Pinpoint the cell where the given text exists, returning its [x, y] midpoint coordinate. 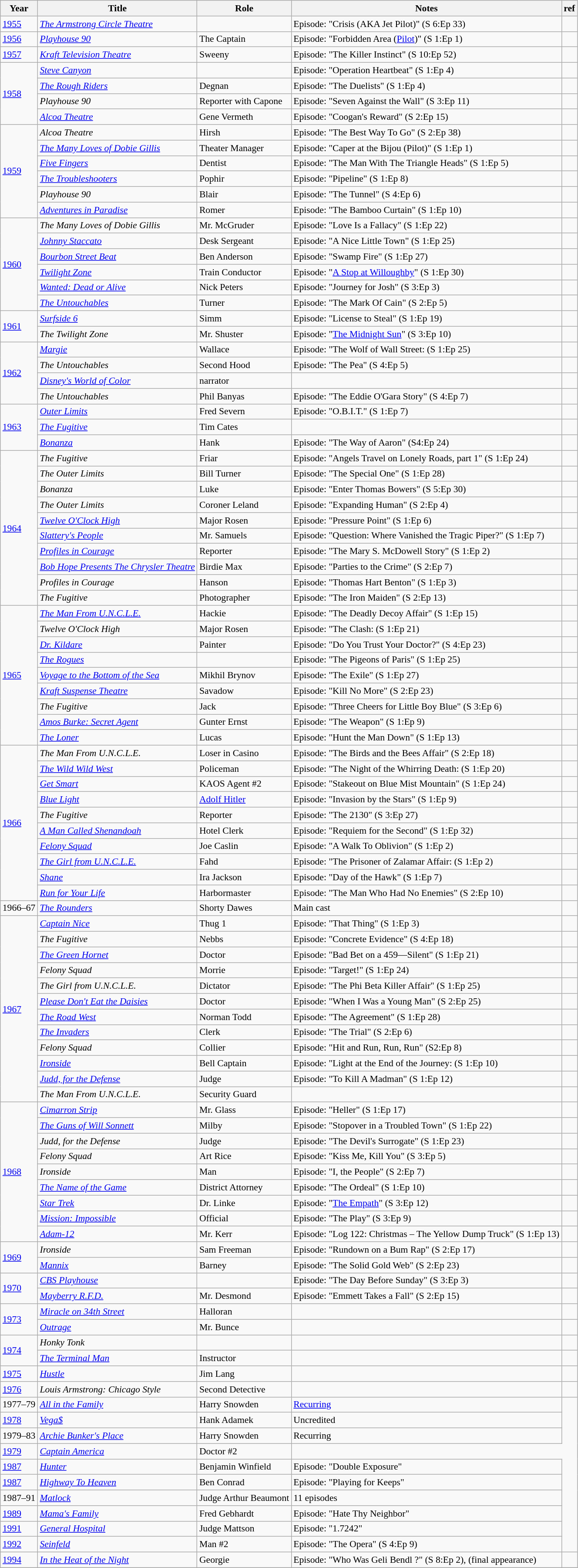
Episode: "The Empath" (S 3:Ep 12) [427, 1203]
Jack [244, 706]
Episode: "O.B.I.T." (S 1:Ep 7) [427, 412]
Episode: "Crisis (AKA Jet Pilot)" (S 6:Ep 33) [427, 24]
Episode: "I, the People" (S 2:Ep 7) [427, 1172]
Episode: "Light at the End of the Journey: (S 1:Ep 10) [427, 1064]
Honky Tonk [117, 1343]
Episode: "Parties to the Crime" (S 2:Ep 7) [427, 567]
Shane [117, 877]
1961 [19, 327]
Voyage to the Bottom of the Sea [117, 676]
CBS Playhouse [117, 1281]
Steve Canyon [117, 71]
Episode: "Bad Bet on a 459—Silent" (S 1:Ep 21) [427, 955]
Episode: "Stopover in a Troubled Town" (S 1:Ep 22) [427, 1125]
Episode: "1.7242" [427, 1529]
The Invaders [117, 1032]
Episode: "The Opera" (S 4:Ep 9) [427, 1544]
Episode: "Requiem for the Second" (S 1:Ep 32) [427, 831]
1992 [19, 1544]
Nick Peters [244, 287]
Episode: "Target!" (S 1:Ep 24) [427, 970]
Benjamin Winfield [244, 1467]
Phil Banyas [244, 396]
Episode: "Expanding Human" (S 2:Ep 4) [427, 505]
Episode: "Seven Against the Wall" (S 3:Ep 11) [427, 101]
Episode: "Question: Where Vanished the Tragic Piper?" (S 1:Ep 7) [427, 536]
ref [569, 8]
Official [244, 1219]
Man #2 [244, 1544]
Episode: "The Exile" (S 1:Ep 27) [427, 676]
Nebbs [244, 939]
Turner [244, 303]
Episode: "The Ordeal" (S 1:Ep 10) [427, 1188]
Archie Bunker's Place [117, 1436]
Margie [117, 350]
Gunter Ernst [244, 722]
The Name of the Game [117, 1188]
1957 [19, 55]
Mr. McGruder [244, 226]
Second Hood [244, 365]
Security Guard [244, 1095]
Captain Nice [117, 924]
Painter [244, 645]
Savadow [244, 691]
1979–83 [19, 1436]
Blair [244, 195]
Blue Light [117, 800]
Vega$ [117, 1420]
Outer Limits [117, 412]
Episode: "Hunt the Man Down" (S 1:Ep 13) [427, 738]
Episode: "The Trial" (S 2:Ep 6) [427, 1032]
Mannix [117, 1265]
Romer [244, 210]
1974 [19, 1350]
Episode: "The Tunnel" (S 4:Ep 6) [427, 195]
The Rounders [117, 908]
Amos Burke: Secret Agent [117, 722]
1991 [19, 1529]
Matlock [117, 1498]
narrator [244, 381]
Episode: "A Nice Little Town" (S 1:Ep 25) [427, 241]
Bell Captain [244, 1064]
Episode: "The Duelists" (S 1:Ep 4) [427, 86]
1978 [19, 1420]
Mr. Samuels [244, 536]
Episode: "The Way of Aaron" (S4:Ep 24) [427, 443]
District Attorney [244, 1188]
Episode: "The Birds and the Bees Affair" (S 2:Ep 18) [427, 753]
Role [244, 8]
Episode: "The Man Who Had No Enemies" (S 2:Ep 10) [427, 893]
Episode: "Swamp Fire" (S 1:Ep 27) [427, 257]
Mission: Impossible [117, 1219]
Mikhil Brynov [244, 676]
Episode: "Enter Thomas Bowers" (S 5:Ep 30) [427, 490]
Episode: "The Midnight Sun" (S 3:Ep 10) [427, 334]
The Troubleshooters [117, 179]
Episode: "The Agreement" (S 1:Ep 28) [427, 1017]
Please Don't Eat the Daisies [117, 1001]
Miracle on 34th Street [117, 1312]
Georgie [244, 1560]
Fred Gebhardt [244, 1514]
Second Detective [244, 1389]
1979 [19, 1451]
Johnny Staccato [117, 241]
Halloran [244, 1312]
Gene Vermeth [244, 117]
The Twilight Zone [117, 334]
1994 [19, 1560]
Episode: "Operation Heartbeat" (S 1:Ep 4) [427, 71]
Episode: "The Special One" (S 1:Ep 28) [427, 474]
Kraft Television Theatre [117, 55]
Episode: "Log 122: Christmas – The Yellow Dump Truck" (S 1:Ep 13) [427, 1234]
Episode: "Rundown on a Bum Rap" (S 2:Ep 17) [427, 1250]
Seinfeld [117, 1544]
Episode: "The Eddie O'Gara Story" (S 4:Ep 7) [427, 396]
Harbormaster [244, 893]
Episode: "The Killer Instinct" (S 10:Ep 52) [427, 55]
Mr. Shuster [244, 334]
Kraft Suspense Theatre [117, 691]
In the Heat of the Night [117, 1560]
Clerk [244, 1032]
Get Smart [117, 784]
1977–79 [19, 1405]
Mama's Family [117, 1514]
Instructor [244, 1358]
1970 [19, 1288]
Dictator [244, 986]
Sam Freeman [244, 1250]
Uncredited [427, 1420]
Slattery's People [117, 536]
1968 [19, 1173]
Episode: "The Day Before Sunday" (S 3:Ep 3) [427, 1281]
Adventures in Paradise [117, 210]
Pophir [244, 179]
Episode: "Three Cheers for Little Boy Blue" (S 3:Ep 6) [427, 706]
Episode: "Thomas Hart Benton" (S 1:Ep 3) [427, 582]
Joe Caslin [244, 846]
Episode: "The Prisoner of Zalamar Affair: (S 1:Ep 2) [427, 862]
The Guns of Will Sonnett [117, 1125]
1964 [19, 528]
Year [19, 8]
1963 [19, 427]
Outrage [117, 1327]
Episode: "The Mary S. McDowell Story" (S 1:Ep 2) [427, 551]
Reporter with Capone [244, 101]
Fahd [244, 862]
Episode: "The Play" (S 3:Ep 9) [427, 1219]
1967 [19, 1009]
Morrie [244, 970]
Episode: "Hate Thy Neighbor" [427, 1514]
The Loner [117, 738]
Episode: "Hit and Run, Run, Run" (S2:Ep 8) [427, 1048]
Bill Turner [244, 474]
Sweeny [244, 55]
Bourbon Street Beat [117, 257]
Bob Hope Presents The Chrysler Theatre [117, 567]
Episode: "Invasion by the Stars" (S 1:Ep 9) [427, 800]
Hirsh [244, 132]
Thug 1 [244, 924]
Judge Arthur Beaumont [244, 1498]
Episode: "Concrete Evidence" (S 4:Ep 18) [427, 939]
Five Fingers [117, 163]
Hunter [117, 1467]
Milby [244, 1125]
Highway To Heaven [117, 1483]
Episode: "That Thing" (S 1:Ep 3) [427, 924]
1976 [19, 1389]
Episode: "The Wolf of Wall Street: (S 1:Ep 25) [427, 350]
1956 [19, 39]
1966 [19, 823]
Episode: "The Deadly Decoy Affair" (S 1:Ep 15) [427, 614]
Episode: "The Pea" (S 4:Ep 5) [427, 365]
Episode: "The 2130" (S 3:Ep 27) [427, 815]
Degnan [244, 86]
Train Conductor [244, 272]
Episode: "The Weapon" (S 1:Ep 9) [427, 722]
Art Rice [244, 1156]
Episode: "The Pigeons of Paris" (S 1:Ep 25) [427, 660]
Adolf Hitler [244, 800]
Tim Cates [244, 427]
Wanted: Dead or Alive [117, 287]
Norman Todd [244, 1017]
Cimarron Strip [117, 1110]
Episode: "Caper at the Bijou (Pilot)" (S 1:Ep 1) [427, 148]
The Rough Riders [117, 86]
1955 [19, 24]
1958 [19, 94]
Episode: "The Clash: (S 1:Ep 21) [427, 629]
Hanson [244, 582]
Mayberry R.F.D. [117, 1296]
Episode: "Heller" (S 1:Ep 17) [427, 1110]
Dr. Kildare [117, 645]
Dr. Linke [244, 1203]
Episode: "A Stop at Willoughby" (S 1:Ep 30) [427, 272]
The Terminal Man [117, 1358]
The Armstrong Circle Theatre [117, 24]
Dentist [244, 163]
Shorty Dawes [244, 908]
Hank Adamek [244, 1420]
Episode: "Do You Trust Your Doctor?" (S 4:Ep 23) [427, 645]
Episode: "The Solid Gold Web" (S 2:Ep 23) [427, 1265]
Episode: "Day of the Hawk" (S 1:Ep 7) [427, 877]
Collier [244, 1048]
Hank [244, 443]
Star Trek [117, 1203]
Luke [244, 490]
1962 [19, 373]
Episode: "Playing for Keeps" [427, 1483]
Episode: "The Night of the Whirring Death: (S 1:Ep 20) [427, 769]
Episode: "When I Was a Young Man" (S 2:Ep 25) [427, 1001]
1975 [19, 1374]
1966–67 [19, 908]
Episode: "The Phi Beta Killer Affair" (S 1:Ep 25) [427, 986]
The Wild Wild West [117, 769]
Episode: "Kiss Me, Kill You" (S 3:Ep 5) [427, 1156]
Mr. Glass [244, 1110]
Desk Sergeant [244, 241]
Birdie Max [244, 567]
Surfside 6 [117, 319]
Adam-12 [117, 1234]
Doctor #2 [244, 1451]
Mr. Bunce [244, 1327]
1960 [19, 264]
Wallace [244, 350]
Episode: "The Mark Of Cain" (S 2:Ep 5) [427, 303]
Episode: "The Best Way To Go" (S 2:Ep 38) [427, 132]
Episode: "Stakeout on Blue Mist Mountain" (S 1:Ep 24) [427, 784]
Episode: "Journey for Josh" (S 3:Ep 3) [427, 287]
Episode: "Pressure Point" (S 1:Ep 6) [427, 520]
Episode: "Double Exposure" [427, 1467]
Episode: "The Bamboo Curtain" (S 1:Ep 10) [427, 210]
Episode: "Coogan's Reward" (S 2:Ep 15) [427, 117]
Friar [244, 458]
1989 [19, 1514]
Ira Jackson [244, 877]
The Road West [117, 1017]
Mr. Desmond [244, 1296]
KAOS Agent #2 [244, 784]
Simm [244, 319]
Notes [427, 8]
Episode: "The Devil's Surrogate" (S 1:Ep 23) [427, 1141]
Ben Anderson [244, 257]
Episode: "Kill No More" (S 2:Ep 23) [427, 691]
Photographer [244, 598]
1973 [19, 1320]
1959 [19, 171]
Episode: "Forbidden Area (Pilot)" (S 1:Ep 1) [427, 39]
Episode: "Angels Travel on Lonely Roads, part 1" (S 1:Ep 24) [427, 458]
Judge Mattson [244, 1529]
General Hospital [117, 1529]
Barney [244, 1265]
Hustle [117, 1374]
Episode: "The Iron Maiden" (S 2:Ep 13) [427, 598]
Episode: "Emmett Takes a Fall" (S 2:Ep 15) [427, 1296]
Theater Manager [244, 148]
Loser in Casino [244, 753]
Episode: "A Walk To Oblivion" (S 1:Ep 2) [427, 846]
Mr. Kerr [244, 1234]
Title [117, 8]
Louis Armstrong: Chicago Style [117, 1389]
Jim Lang [244, 1374]
1969 [19, 1257]
Policeman [244, 769]
The Rogues [117, 660]
Twilight Zone [117, 272]
Hotel Clerk [244, 831]
1987–91 [19, 1498]
1965 [19, 676]
Episode: "Who Was Geli Bendl ?" (S 8:Ep 2), (final appearance) [427, 1560]
Episode: "License to Steal" (S 1:Ep 19) [427, 319]
Hackie [244, 614]
Main cast [427, 908]
Lucas [244, 738]
Coroner Leland [244, 505]
A Man Called Shenandoah [117, 831]
Run for Your Life [117, 893]
Man [244, 1172]
Episode: "To Kill A Madman" (S 1:Ep 12) [427, 1079]
The Captain [244, 39]
Captain America [117, 1451]
11 episodes [427, 1498]
Episode: "Pipeline" (S 1:Ep 8) [427, 179]
Ben Conrad [244, 1483]
Episode: "The Man With The Triangle Heads" (S 1:Ep 5) [427, 163]
The Green Hornet [117, 955]
Fred Severn [244, 412]
Disney's World of Color [117, 381]
All in the Family [117, 1405]
Episode: "Love Is a Fallacy" (S 1:Ep 22) [427, 226]
